Detect which cell encompasses the target text, then output its [x, y] center coordinate. 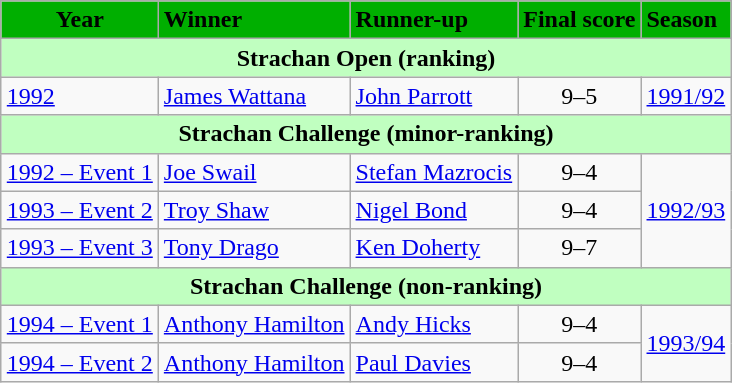
1992 – Event 1 [80, 172]
1994 – Event 2 [80, 362]
Joe Swail [254, 172]
Year [80, 20]
Strachan Challenge (non-ranking) [366, 286]
Ken Doherty [434, 248]
1992/93 [686, 210]
Troy Shaw [254, 210]
Runner-up [434, 20]
James Wattana [254, 96]
Winner [254, 20]
Stefan Mazrocis [434, 172]
1993 – Event 3 [80, 248]
1993 – Event 2 [80, 210]
1991/92 [686, 96]
Strachan Challenge (minor-ranking) [366, 134]
9–5 [580, 96]
Strachan Open (ranking) [366, 58]
Tony Drago [254, 248]
Final score [580, 20]
1992 [80, 96]
John Parrott [434, 96]
Season [686, 20]
1994 – Event 1 [80, 324]
9–7 [580, 248]
1993/94 [686, 343]
Nigel Bond [434, 210]
Paul Davies [434, 362]
Andy Hicks [434, 324]
